Detect which cell encompasses the target text, then output its [x, y] center coordinate. 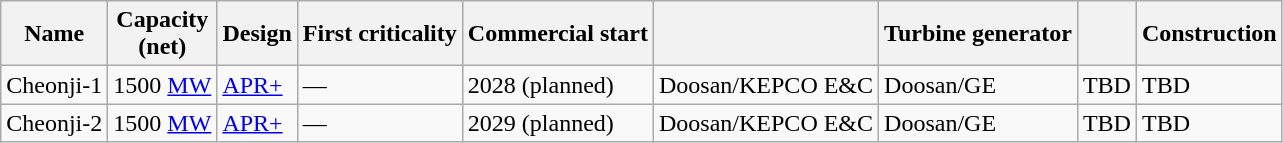
First criticality [380, 34]
Turbine generator [978, 34]
Capacity(net) [162, 34]
Cheonji-2 [54, 123]
Commercial start [558, 34]
Construction [1209, 34]
Name [54, 34]
Cheonji-1 [54, 85]
Design [257, 34]
2028 (planned) [558, 85]
2029 (planned) [558, 123]
